Pinpoint the cell where the given text exists, returning its (X, Y) midpoint coordinate. 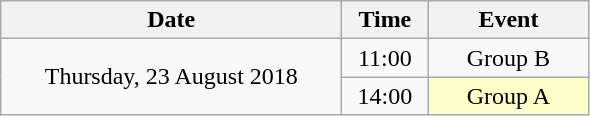
Thursday, 23 August 2018 (172, 77)
14:00 (385, 96)
Group B (508, 58)
Event (508, 20)
Date (172, 20)
Group A (508, 96)
11:00 (385, 58)
Time (385, 20)
